Return the [x, y] coordinate for the center point of the cell that contains the specified text.  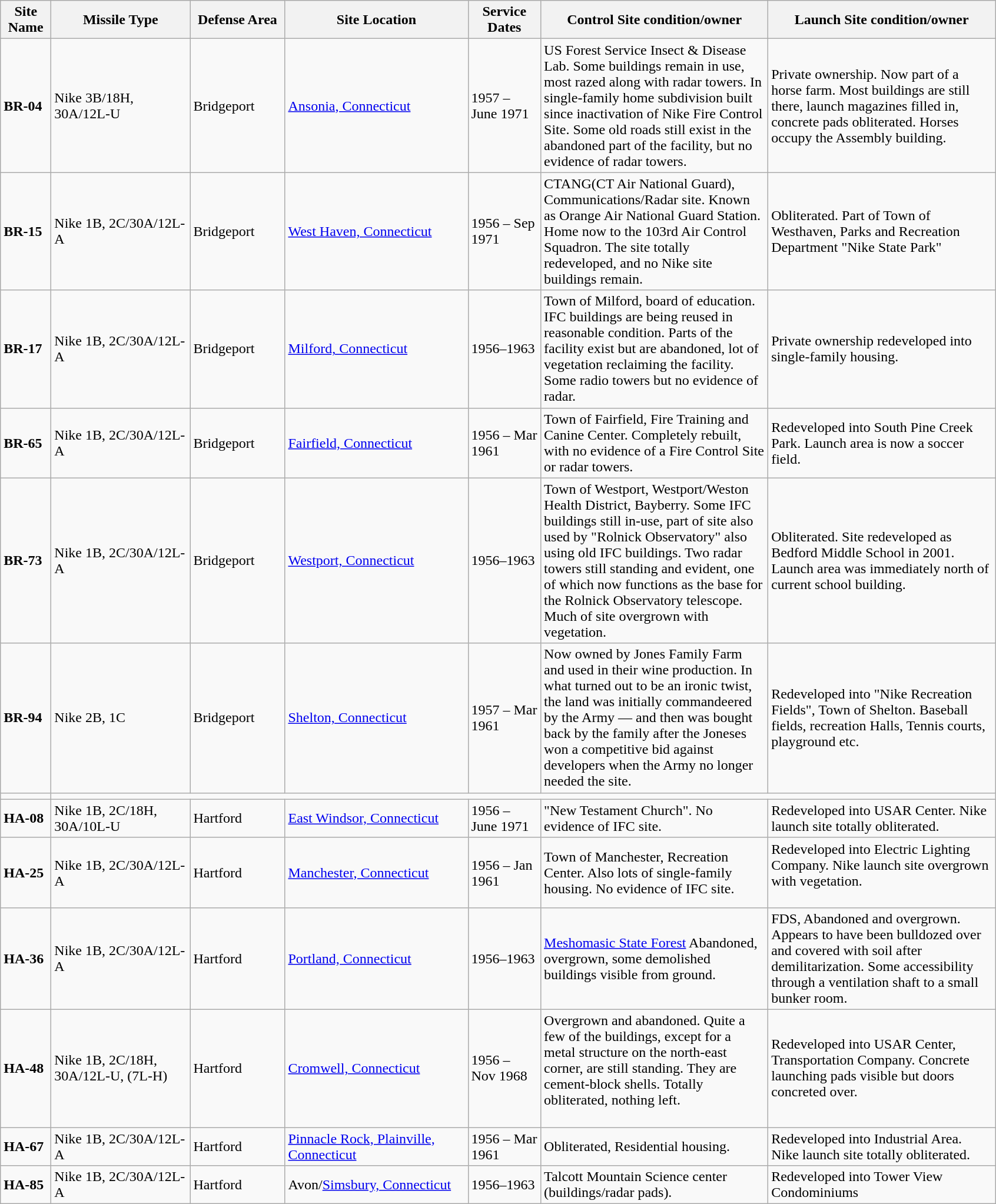
HA-67 [26, 1146]
Control Site condition/owner [655, 20]
Site Location [377, 20]
Nike 1B, 2C/18H, 30A/12L-U, (7L-H) [121, 1068]
Defense Area [238, 20]
Pinnacle Rock, Plainville, Connecticut [377, 1146]
Meshomasic State Forest Abandoned, overgrown, some demolished buildings visible from ground. [655, 958]
Nike 2B, 1C [121, 718]
HA-48 [26, 1068]
Service Dates [504, 20]
1956 – June 1971 [504, 818]
Cromwell, Connecticut [377, 1068]
HA-36 [26, 958]
BR-65 [26, 443]
Redeveloped into Electric Lighting Company. Nike launch site overgrown with vegetation. [882, 872]
Redeveloped into South Pine Creek Park. Launch area is now a soccer field. [882, 443]
1957 – Mar 1961 [504, 718]
Town of Fairfield, Fire Training and Canine Center. Completely rebuilt, with no evidence of a Fire Control Site or radar towers. [655, 443]
1956 – Nov 1968 [504, 1068]
1957 – June 1971 [504, 106]
Redeveloped into "Nike Recreation Fields", Town of Shelton. Baseball fields, recreation Halls, Tennis courts, playground etc. [882, 718]
HA-08 [26, 818]
Nike 1B, 2C/18H, 30A/10L-U [121, 818]
Manchester, Connecticut [377, 872]
1956 – Sep 1971 [504, 231]
Launch Site condition/owner [882, 20]
BR-04 [26, 106]
"New Testament Church". No evidence of IFC site. [655, 818]
Private ownership redeveloped into single-family housing. [882, 349]
BR-73 [26, 560]
Redeveloped into Tower View Condominiums [882, 1185]
Avon/Simsbury, Connecticut [377, 1185]
Obliterated, Residential housing. [655, 1146]
Obliterated. Site redeveloped as Bedford Middle School in 2001. Launch area was immediately north of current school building. [882, 560]
Obliterated. Part of Town of Westhaven, Parks and Recreation Department "Nike State Park" [882, 231]
Redeveloped into USAR Center, Transportation Company. Concrete launching pads visible but doors concreted over. [882, 1068]
Milford, Connecticut [377, 349]
Westport, Connecticut [377, 560]
Shelton, Connecticut [377, 718]
East Windsor, Connecticut [377, 818]
BR-94 [26, 718]
HA-85 [26, 1185]
Missile Type [121, 20]
Nike 3B/18H, 30A/12L-U [121, 106]
West Haven, Connecticut [377, 231]
Town of Manchester, Recreation Center. Also lots of single-family housing. No evidence of IFC site. [655, 872]
BR-17 [26, 349]
BR-15 [26, 231]
Fairfield, Connecticut [377, 443]
Redeveloped into Industrial Area. Nike launch site totally obliterated. [882, 1146]
Portland, Connecticut [377, 958]
Talcott Mountain Science center (buildings/radar pads). [655, 1185]
1956 – Jan 1961 [504, 872]
Redeveloped into USAR Center. Nike launch site totally obliterated. [882, 818]
HA-25 [26, 872]
Ansonia, Connecticut [377, 106]
Site Name [26, 20]
